From the cell containing the given text, extract its center point as [X, Y] coordinate. 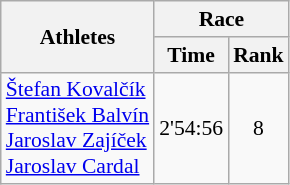
Athletes [78, 36]
Race [222, 19]
2'54:56 [191, 128]
8 [258, 128]
Rank [258, 55]
Štefan KovalčíkFrantišek BalvínJaroslav ZajíčekJaroslav Cardal [78, 128]
Time [191, 55]
